Search for the cell housing the specified text and yield its (X, Y) center coordinate. 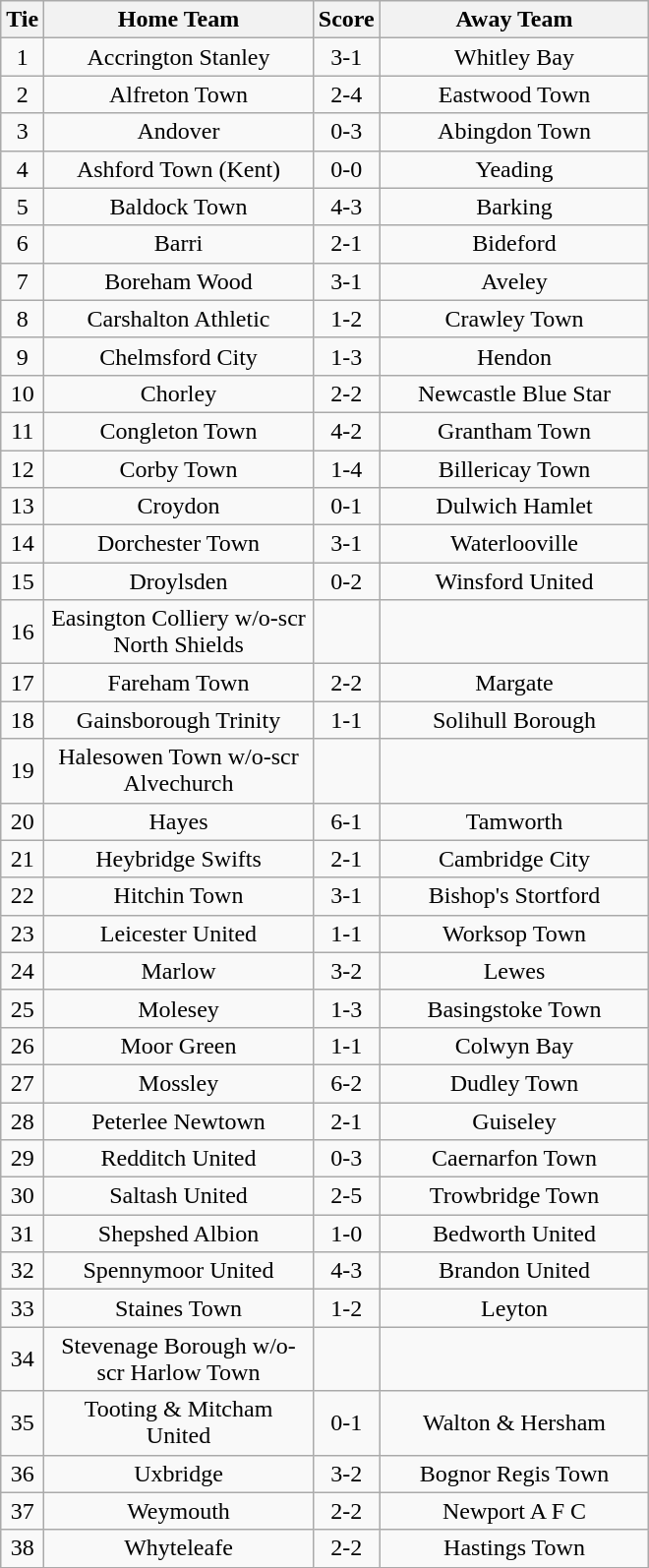
Molesey (179, 1008)
21 (23, 859)
6-2 (346, 1083)
9 (23, 356)
Alfreton Town (179, 94)
11 (23, 431)
Spennymoor United (179, 1271)
0-2 (346, 581)
4-2 (346, 431)
Moor Green (179, 1046)
16 (23, 632)
Tamworth (514, 821)
Uxbridge (179, 1474)
Droylsden (179, 581)
Andover (179, 132)
Score (346, 20)
2 (23, 94)
Redditch United (179, 1159)
Chelmsford City (179, 356)
4 (23, 169)
Halesowen Town w/o-scr Alvechurch (179, 771)
Margate (514, 683)
Leicester United (179, 934)
Away Team (514, 20)
18 (23, 720)
Bishop's Stortford (514, 896)
15 (23, 581)
Dorchester Town (179, 544)
Tooting & Mitcham United (179, 1422)
Trowbridge Town (514, 1196)
7 (23, 281)
Hayes (179, 821)
Grantham Town (514, 431)
Corby Town (179, 469)
Crawley Town (514, 319)
Winsford United (514, 581)
0-0 (346, 169)
19 (23, 771)
Dulwich Hamlet (514, 507)
Cambridge City (514, 859)
Boreham Wood (179, 281)
26 (23, 1046)
25 (23, 1008)
29 (23, 1159)
Baldock Town (179, 207)
8 (23, 319)
Dudley Town (514, 1083)
2-5 (346, 1196)
Hastings Town (514, 1548)
33 (23, 1308)
14 (23, 544)
Abingdon Town (514, 132)
31 (23, 1234)
Lewes (514, 971)
32 (23, 1271)
35 (23, 1422)
1-4 (346, 469)
Staines Town (179, 1308)
Home Team (179, 20)
17 (23, 683)
23 (23, 934)
Walton & Hersham (514, 1422)
Worksop Town (514, 934)
Caernarfon Town (514, 1159)
Aveley (514, 281)
Newcastle Blue Star (514, 393)
Congleton Town (179, 431)
1-0 (346, 1234)
Solihull Borough (514, 720)
Bognor Regis Town (514, 1474)
Carshalton Athletic (179, 319)
37 (23, 1511)
Yeading (514, 169)
Eastwood Town (514, 94)
Accrington Stanley (179, 57)
Hitchin Town (179, 896)
12 (23, 469)
Whitley Bay (514, 57)
Shepshed Albion (179, 1234)
Chorley (179, 393)
36 (23, 1474)
6 (23, 244)
Fareham Town (179, 683)
Basingstoke Town (514, 1008)
38 (23, 1548)
Leyton (514, 1308)
Hendon (514, 356)
Waterlooville (514, 544)
20 (23, 821)
10 (23, 393)
Colwyn Bay (514, 1046)
Easington Colliery w/o-scr North Shields (179, 632)
30 (23, 1196)
Bideford (514, 244)
Peterlee Newtown (179, 1120)
5 (23, 207)
34 (23, 1359)
Mossley (179, 1083)
6-1 (346, 821)
Weymouth (179, 1511)
28 (23, 1120)
Stevenage Borough w/o-scr Harlow Town (179, 1359)
3 (23, 132)
Tie (23, 20)
Barking (514, 207)
Heybridge Swifts (179, 859)
Guiseley (514, 1120)
Gainsborough Trinity (179, 720)
Marlow (179, 971)
Brandon United (514, 1271)
Ashford Town (Kent) (179, 169)
Saltash United (179, 1196)
Newport A F C (514, 1511)
1 (23, 57)
27 (23, 1083)
Billericay Town (514, 469)
Whyteleafe (179, 1548)
22 (23, 896)
Bedworth United (514, 1234)
Barri (179, 244)
13 (23, 507)
24 (23, 971)
Croydon (179, 507)
2-4 (346, 94)
